Capture the cell that displays the provided text and extract its [X, Y] central coordinate. 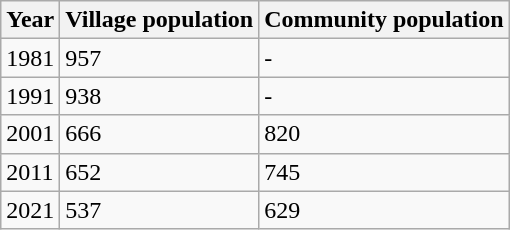
2011 [30, 172]
Village population [160, 20]
537 [160, 210]
629 [384, 210]
745 [384, 172]
666 [160, 134]
2021 [30, 210]
652 [160, 172]
938 [160, 96]
1991 [30, 96]
820 [384, 134]
2001 [30, 134]
1981 [30, 58]
Year [30, 20]
Community population [384, 20]
957 [160, 58]
